Return the [x, y] coordinate for the center point of the cell that contains the specified text.  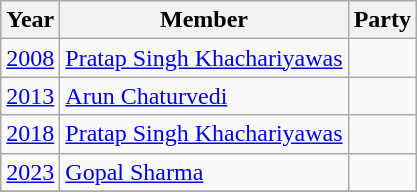
2018 [30, 134]
2013 [30, 96]
Member [204, 20]
Year [30, 20]
Party [382, 20]
2023 [30, 172]
Arun Chaturvedi [204, 96]
Gopal Sharma [204, 172]
2008 [30, 58]
